Provide the (x, y) coordinate of the cell's center where the given text is located.  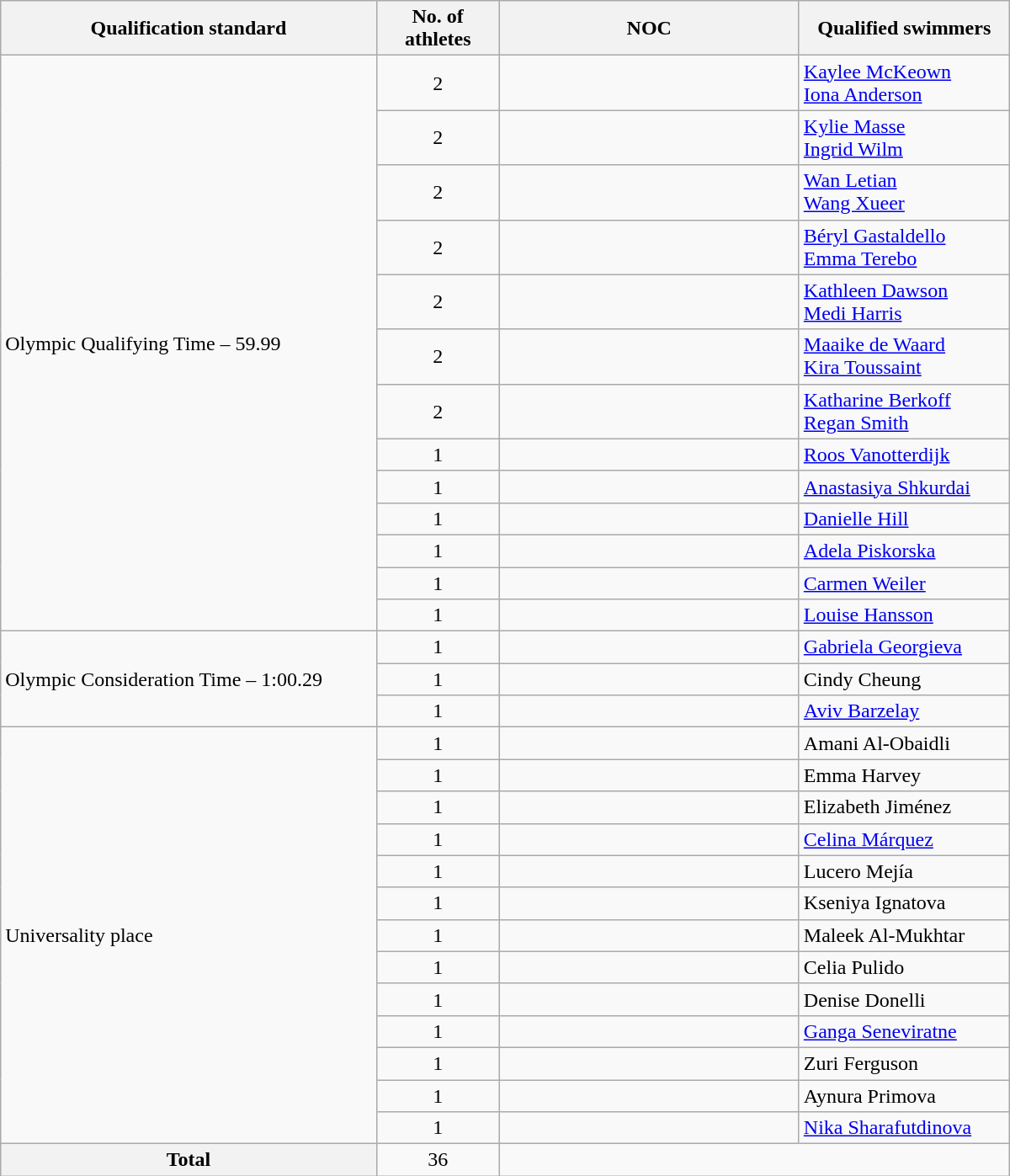
Qualified swimmers (904, 29)
Wan LetianWang Xueer (904, 192)
Kathleen DawsonMedi Harris (904, 301)
Kaylee McKeownIona Anderson (904, 82)
Olympic Qualifying Time – 59.99 (189, 343)
NOC (649, 29)
Aynura Primova (904, 1095)
Universality place (189, 936)
Roos Vanotterdijk (904, 455)
Katharine BerkoffRegan Smith (904, 411)
Cindy Cheung (904, 679)
Olympic Consideration Time – 1:00.29 (189, 679)
Aviv Barzelay (904, 711)
Maleek Al-Mukhtar (904, 935)
Adela Piskorska (904, 551)
Danielle Hill (904, 519)
Amani Al-Obaidli (904, 743)
Ganga Seneviratne (904, 1031)
Kseniya Ignatova (904, 903)
Qualification standard (189, 29)
Emma Harvey (904, 775)
Total (189, 1160)
Zuri Ferguson (904, 1063)
Gabriela Georgieva (904, 647)
Béryl GastaldelloEmma Terebo (904, 247)
Louise Hansson (904, 615)
No. of athletes (438, 29)
Elizabeth Jiménez (904, 807)
Kylie MasseIngrid Wilm (904, 138)
Celina Márquez (904, 839)
Celia Pulido (904, 967)
36 (438, 1160)
Anastasiya Shkurdai (904, 487)
Maaike de WaardKira Toussaint (904, 357)
Carmen Weiler (904, 583)
Nika Sharafutdinova (904, 1128)
Lucero Mejía (904, 871)
Denise Donelli (904, 999)
